For the text-containing cell, return its midpoint in [X, Y] coordinate format. 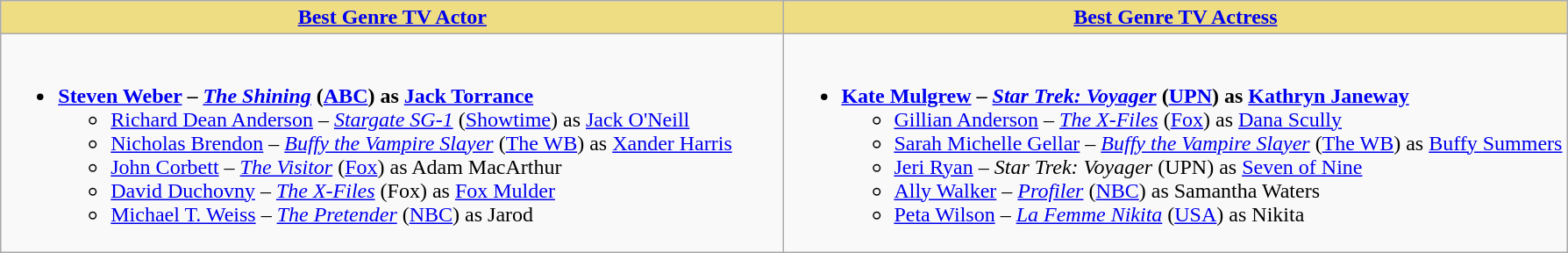
Best Genre TV Actor [393, 18]
Best Genre TV Actress [1175, 18]
